Locate the cell with the specified text and output its (X, Y) center coordinate. 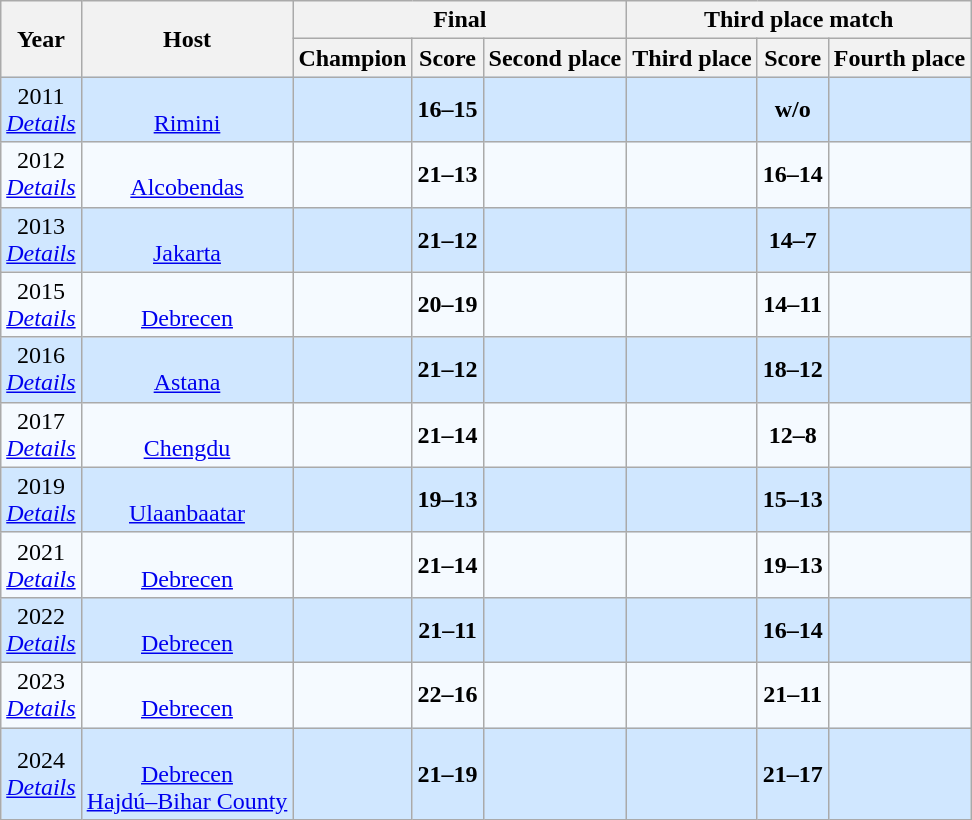
2013Details (41, 240)
Third place (692, 58)
Host (187, 39)
Astana (187, 370)
22–16 (448, 694)
21–17 (792, 774)
2012Details (41, 174)
15–13 (792, 500)
Third place match (799, 20)
Chengdu (187, 434)
2021Details (41, 564)
Jakarta (187, 240)
Alcobendas (187, 174)
2019Details (41, 500)
Final (460, 20)
20–19 (448, 304)
Second place (555, 58)
Champion (352, 58)
2011Details (41, 110)
DebrecenHajdú–Bihar County (187, 774)
2015Details (41, 304)
21–13 (448, 174)
Year (41, 39)
Rimini (187, 110)
2024Details (41, 774)
2017Details (41, 434)
Ulaanbaatar (187, 500)
14–11 (792, 304)
12–8 (792, 434)
2022Details (41, 630)
2016Details (41, 370)
14–7 (792, 240)
21–19 (448, 774)
2023Details (41, 694)
w/o (792, 110)
Fourth place (899, 58)
16–15 (448, 110)
18–12 (792, 370)
